Return the (X, Y) coordinate for the center point of the cell that contains the specified text.  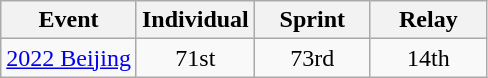
Sprint (312, 20)
2022 Beijing (69, 58)
73rd (312, 58)
Event (69, 20)
71st (195, 58)
Individual (195, 20)
Relay (428, 20)
14th (428, 58)
